Capture the cell that displays the provided text and extract its [x, y] central coordinate. 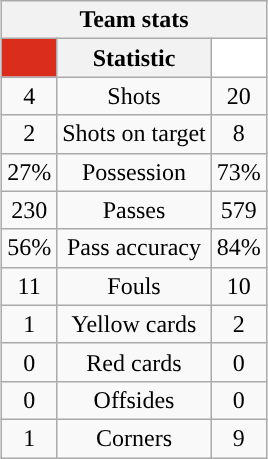
8 [238, 134]
73% [238, 172]
Passes [134, 210]
Fouls [134, 286]
Possession [134, 172]
27% [30, 172]
11 [30, 286]
Statistic [134, 58]
Shots [134, 96]
9 [238, 438]
Pass accuracy [134, 248]
10 [238, 286]
579 [238, 210]
Team stats [134, 20]
84% [238, 248]
Yellow cards [134, 324]
4 [30, 96]
56% [30, 248]
Offsides [134, 400]
Corners [134, 438]
Shots on target [134, 134]
Red cards [134, 362]
20 [238, 96]
230 [30, 210]
